From the cell containing the given text, extract its center point as [x, y] coordinate. 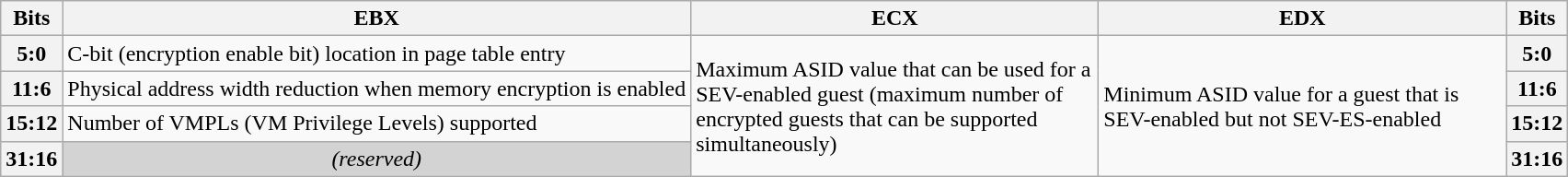
C-bit (encryption enable bit) location in page table entry [377, 53]
Minimum ASID value for a guest that is SEV-enabled but not SEV-ES-enabled [1303, 106]
Maximum ASID value that can be used for a SEV-enabled guest (maximum number of encrypted guests that can be supported simultaneously) [894, 106]
EBX [377, 18]
Physical address width reduction when memory encryption is enabled [377, 88]
EDX [1303, 18]
Number of VMPLs (VM Privilege Levels) supported [377, 124]
(reserved) [377, 159]
ECX [894, 18]
